Capture the cell that displays the provided text and extract its [X, Y] central coordinate. 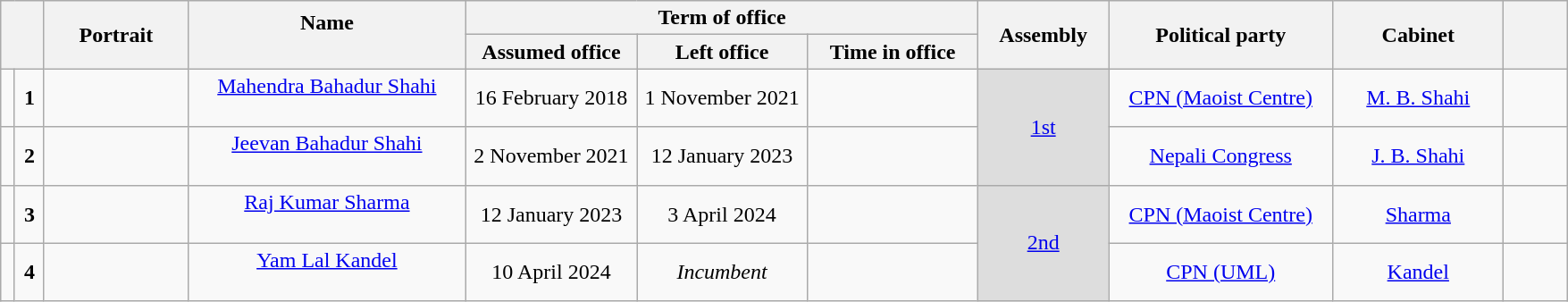
Cabinet [1419, 35]
M. B. Shahi [1419, 98]
2 November 2021 [550, 155]
16 February 2018 [550, 98]
1 [29, 98]
Political party [1220, 35]
3 April 2024 [722, 214]
CPN (UML) [1220, 272]
Assumed office [550, 52]
J. B. Shahi [1419, 155]
3 [29, 214]
Mahendra Bahadur Shahi [327, 98]
Nepali Congress [1220, 155]
Left office [722, 52]
Name [327, 35]
2nd [1044, 243]
1st [1044, 127]
Time in office [893, 52]
Jeevan Bahadur Shahi [327, 155]
Kandel [1419, 272]
Portrait [116, 35]
4 [29, 272]
2 [29, 155]
1 November 2021 [722, 98]
10 April 2024 [550, 272]
Yam Lal Kandel [327, 272]
Sharma [1419, 214]
Raj Kumar Sharma [327, 214]
Incumbent [722, 272]
Assembly [1044, 35]
Term of office [722, 18]
